Search for the cell housing the specified text and yield its (x, y) center coordinate. 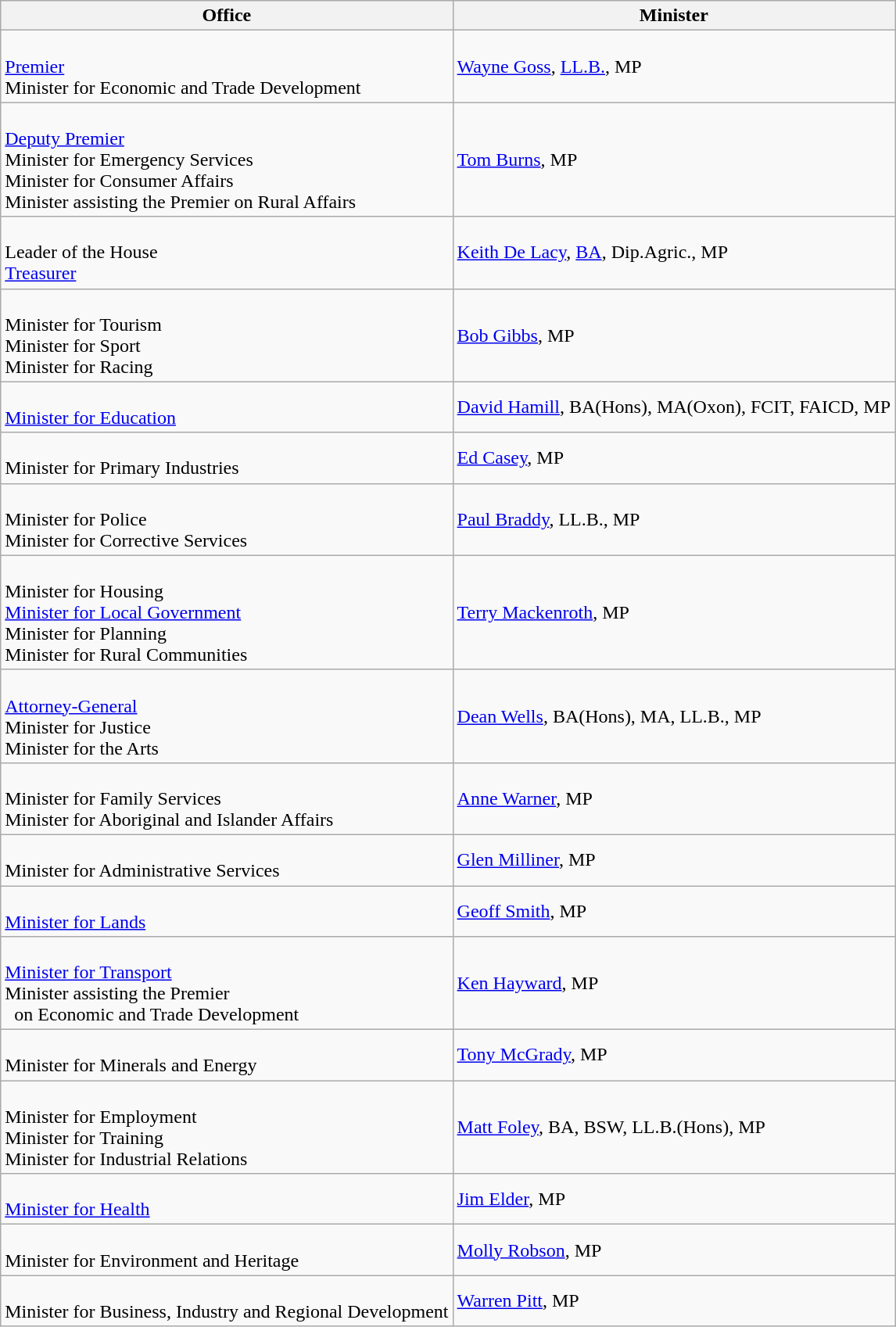
David Hamill, BA(Hons), MA(Oxon), FCIT, FAICD, MP (674, 407)
Minister for Tourism Minister for Sport Minister for Racing (227, 335)
Minister for Police Minister for Corrective Services (227, 519)
Ken Hayward, MP (674, 984)
Minister for Transport Minister assisting the Premier on Economic and Trade Development (227, 984)
Glen Milliner, MP (674, 860)
Minister for Health (227, 1200)
Premier Minister for Economic and Trade Development (227, 66)
Bob Gibbs, MP (674, 335)
Minister for Administrative Services (227, 860)
Deputy Premier Minister for Emergency Services Minister for Consumer Affairs Minister assisting the Premier on Rural Affairs (227, 160)
Wayne Goss, LL.B., MP (674, 66)
Minister for Employment Minister for Training Minister for Industrial Relations (227, 1128)
Dean Wells, BA(Hons), MA, LL.B., MP (674, 716)
Minister for Business, Industry and Regional Development (227, 1301)
Minister for Primary Industries (227, 458)
Terry Mackenroth, MP (674, 612)
Minister for Lands (227, 910)
Office (227, 16)
Tony McGrady, MP (674, 1056)
Minister for Family Services Minister for Aboriginal and Islander Affairs (227, 798)
Minister (674, 16)
Matt Foley, BA, BSW, LL.B.(Hons), MP (674, 1128)
Molly Robson, MP (674, 1250)
Geoff Smith, MP (674, 910)
Keith De Lacy, BA, Dip.Agric., MP (674, 253)
Tom Burns, MP (674, 160)
Jim Elder, MP (674, 1200)
Minister for Housing Minister for Local Government Minister for Planning Minister for Rural Communities (227, 612)
Minister for Education (227, 407)
Minister for Environment and Heritage (227, 1250)
Ed Casey, MP (674, 458)
Anne Warner, MP (674, 798)
Minister for Minerals and Energy (227, 1056)
Paul Braddy, LL.B., MP (674, 519)
Attorney-General Minister for Justice Minister for the Arts (227, 716)
Leader of the House Treasurer (227, 253)
Warren Pitt, MP (674, 1301)
